Return [x, y] of the center of cell containing provided text 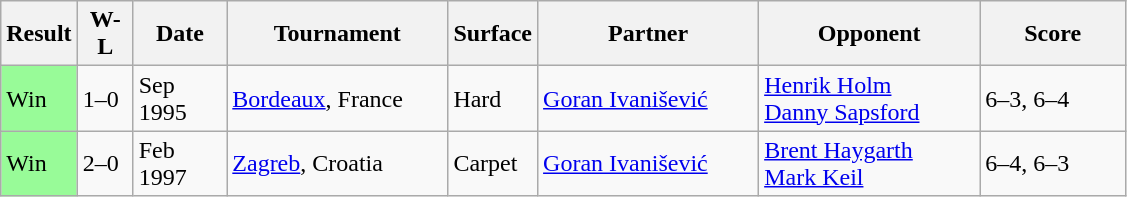
Sep 1995 [180, 98]
Zagreb, Croatia [338, 164]
Date [180, 34]
Hard [493, 98]
W-L [105, 34]
6–3, 6–4 [1053, 98]
Tournament [338, 34]
Score [1053, 34]
Result [39, 34]
Henrik Holm Danny Sapsford [870, 98]
2–0 [105, 164]
Feb 1997 [180, 164]
Partner [648, 34]
Surface [493, 34]
Brent Haygarth Mark Keil [870, 164]
6–4, 6–3 [1053, 164]
Opponent [870, 34]
1–0 [105, 98]
Bordeaux, France [338, 98]
Carpet [493, 164]
